Find where the given text appears and provide that cell's center as [x, y] coordinate. 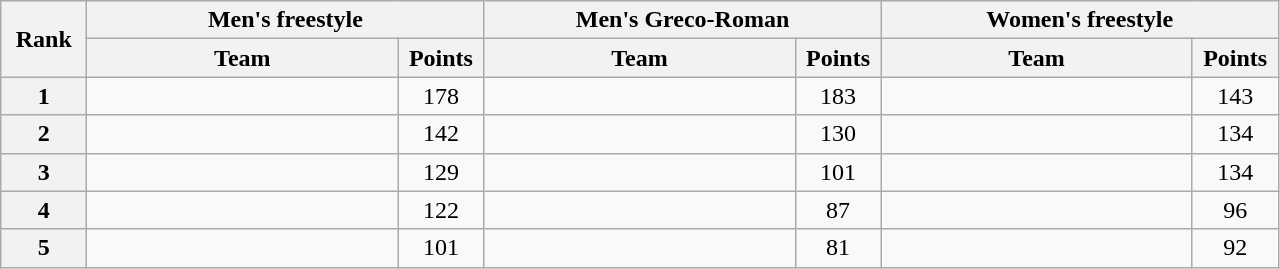
5 [44, 248]
178 [441, 96]
1 [44, 96]
183 [838, 96]
142 [441, 134]
81 [838, 248]
96 [1235, 210]
Rank [44, 39]
143 [1235, 96]
122 [441, 210]
4 [44, 210]
130 [838, 134]
129 [441, 172]
Women's freestyle [1080, 20]
92 [1235, 248]
87 [838, 210]
2 [44, 134]
Men's Greco-Roman [682, 20]
Men's freestyle [286, 20]
3 [44, 172]
